Return the (X, Y) coordinate for the center point of the cell that contains the specified text.  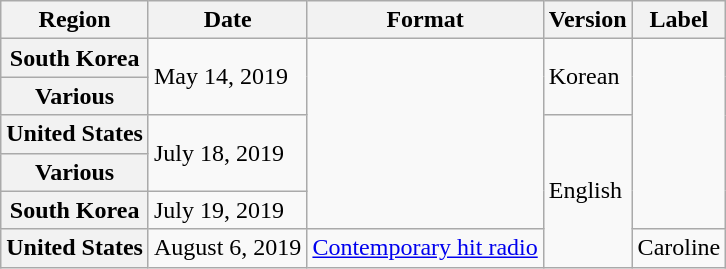
Contemporary hit radio (425, 248)
July 18, 2019 (227, 153)
Caroline (679, 248)
Korean (588, 77)
July 19, 2019 (227, 210)
Region (75, 20)
Format (425, 20)
English (588, 191)
Version (588, 20)
Date (227, 20)
May 14, 2019 (227, 77)
August 6, 2019 (227, 248)
Label (679, 20)
